Return [X, Y] of the center of cell containing provided text 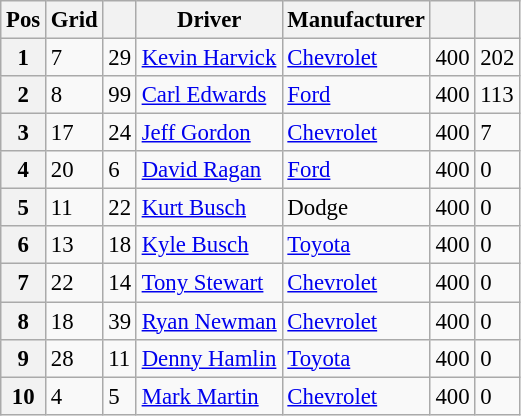
2 [24, 95]
Denny Hamlin [209, 358]
Carl Edwards [209, 95]
Kurt Busch [209, 208]
14 [120, 283]
Ryan Newman [209, 321]
1 [24, 58]
13 [74, 245]
39 [120, 321]
Mark Martin [209, 396]
202 [498, 58]
Kevin Harvick [209, 58]
28 [74, 358]
17 [74, 133]
Manufacturer [356, 20]
24 [120, 133]
Driver [209, 20]
10 [24, 396]
Pos [24, 20]
20 [74, 170]
29 [120, 58]
113 [498, 95]
Dodge [356, 208]
Kyle Busch [209, 245]
David Ragan [209, 170]
Grid [74, 20]
Jeff Gordon [209, 133]
Tony Stewart [209, 283]
99 [120, 95]
9 [24, 358]
3 [24, 133]
